Search for the cell housing the specified text and yield its (x, y) center coordinate. 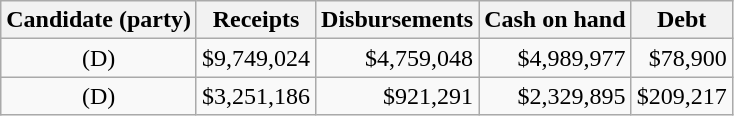
Disbursements (398, 20)
$4,989,977 (555, 58)
Candidate (party) (99, 20)
$3,251,186 (256, 96)
$9,749,024 (256, 58)
$209,217 (682, 96)
$921,291 (398, 96)
$4,759,048 (398, 58)
Debt (682, 20)
Receipts (256, 20)
$2,329,895 (555, 96)
$78,900 (682, 58)
Cash on hand (555, 20)
